Search for the cell housing the specified text and yield its (X, Y) center coordinate. 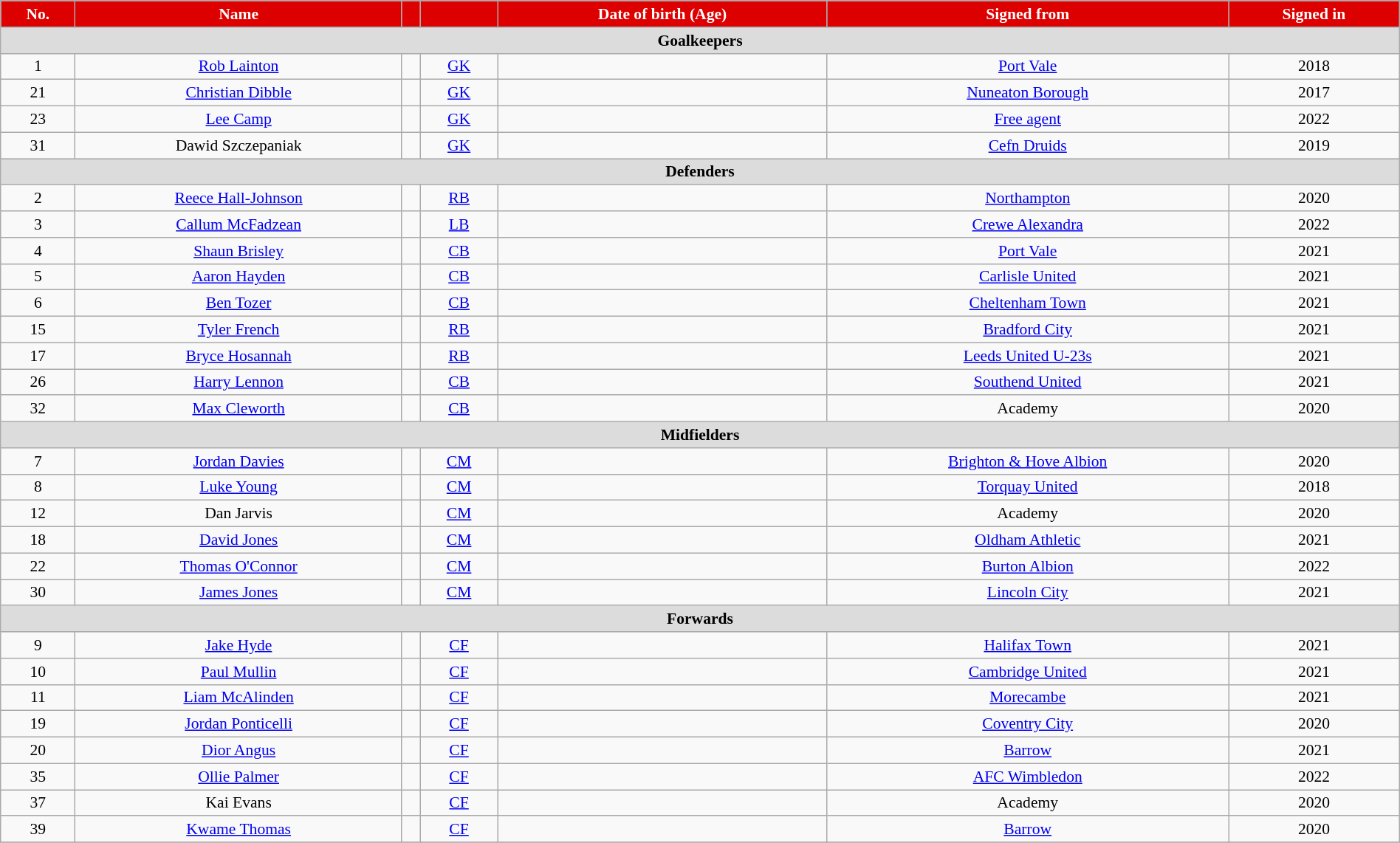
Ben Tozer (239, 303)
Cefn Druids (1028, 145)
Jordan Ponticelli (239, 724)
Cambridge United (1028, 672)
Callum McFadzean (239, 224)
Ollie Palmer (239, 777)
17 (38, 356)
15 (38, 330)
10 (38, 672)
Shaun Brisley (239, 251)
LB (459, 224)
Morecambe (1028, 698)
Coventry City (1028, 724)
Tyler French (239, 330)
Date of birth (Age) (662, 14)
Defenders (700, 172)
Max Cleworth (239, 409)
Christian Dibble (239, 93)
31 (38, 145)
Crewe Alexandra (1028, 224)
Dior Angus (239, 751)
Brighton & Hove Albion (1028, 461)
12 (38, 514)
Goalkeepers (700, 41)
Jordan Davies (239, 461)
37 (38, 803)
26 (38, 382)
Carlisle United (1028, 277)
James Jones (239, 593)
32 (38, 409)
2 (38, 199)
Leeds United U-23s (1028, 356)
Forwards (700, 619)
Bryce Hosannah (239, 356)
22 (38, 566)
Burton Albion (1028, 566)
Northampton (1028, 199)
Paul Mullin (239, 672)
4 (38, 251)
35 (38, 777)
19 (38, 724)
Lincoln City (1028, 593)
Kwame Thomas (239, 830)
Kai Evans (239, 803)
Signed from (1028, 14)
Midfielders (700, 435)
Halifax Town (1028, 645)
Dawid Szczepaniak (239, 145)
Luke Young (239, 487)
8 (38, 487)
23 (38, 120)
5 (38, 277)
Aaron Hayden (239, 277)
7 (38, 461)
Nuneaton Borough (1028, 93)
Liam McAlinden (239, 698)
Bradford City (1028, 330)
Dan Jarvis (239, 514)
Rob Lainton (239, 66)
9 (38, 645)
Name (239, 14)
20 (38, 751)
6 (38, 303)
Signed in (1314, 14)
30 (38, 593)
2019 (1314, 145)
Lee Camp (239, 120)
David Jones (239, 540)
39 (38, 830)
Cheltenham Town (1028, 303)
2017 (1314, 93)
Reece Hall-Johnson (239, 199)
Thomas O'Connor (239, 566)
1 (38, 66)
Oldham Athletic (1028, 540)
No. (38, 14)
Torquay United (1028, 487)
21 (38, 93)
Harry Lennon (239, 382)
Jake Hyde (239, 645)
Southend United (1028, 382)
11 (38, 698)
Free agent (1028, 120)
3 (38, 224)
18 (38, 540)
AFC Wimbledon (1028, 777)
